For the text-containing cell, return its midpoint in (x, y) coordinate format. 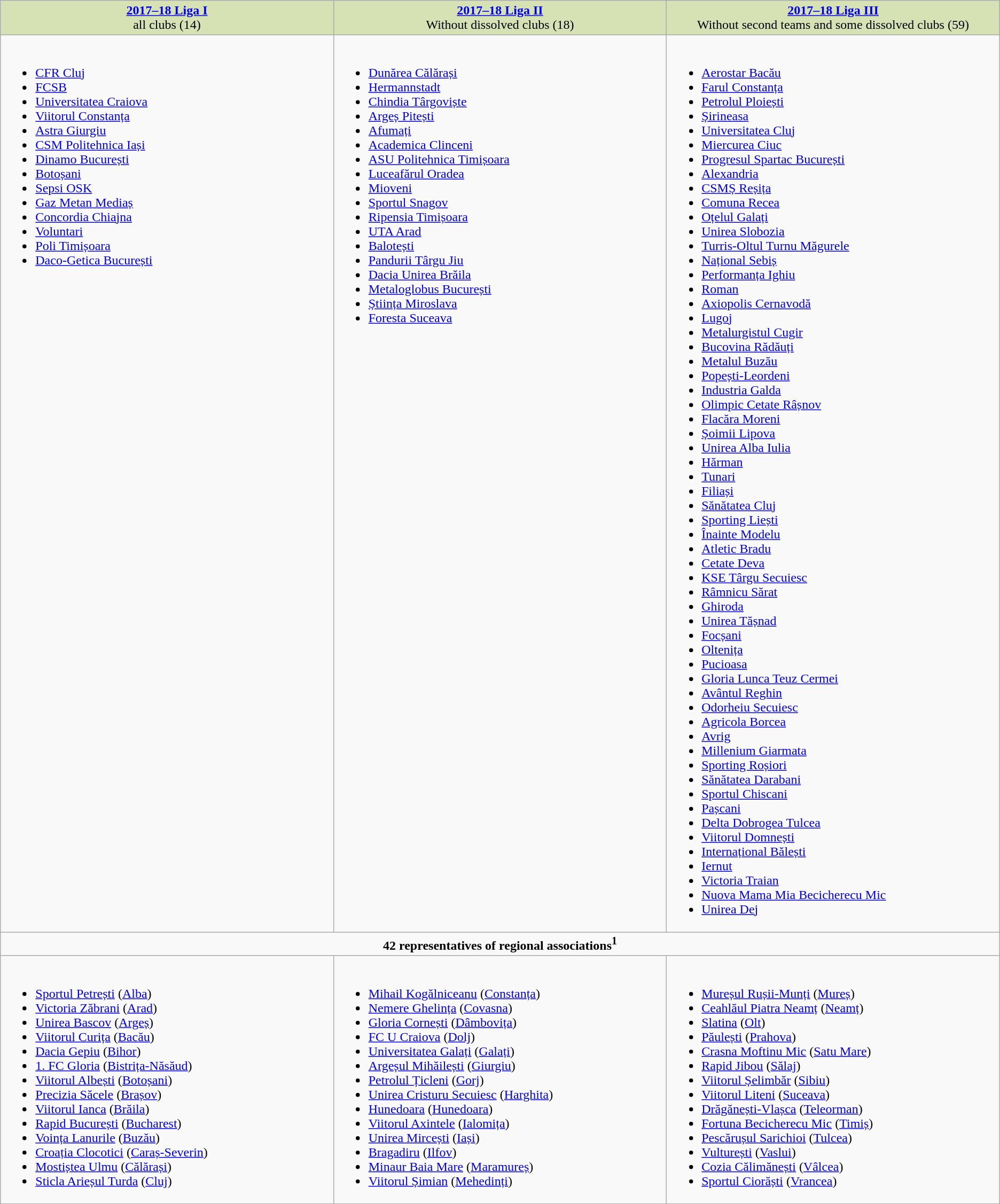
2017–18 Liga IIIWithout second teams and some dissolved clubs (59) (833, 18)
2017–18 Liga Iall clubs (14) (167, 18)
2017–18 Liga IIWithout dissolved clubs (18) (500, 18)
42 representatives of regional associations1 (500, 944)
